Identify which cell holds the provided text, then report its (X, Y) central coordinate. 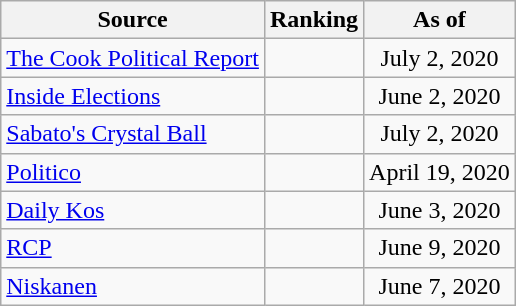
June 9, 2020 (440, 248)
As of (440, 20)
June 7, 2020 (440, 286)
Politico (133, 172)
Niskanen (133, 286)
Source (133, 20)
Daily Kos (133, 210)
Ranking (314, 20)
Inside Elections (133, 96)
RCP (133, 248)
The Cook Political Report (133, 58)
June 2, 2020 (440, 96)
Sabato's Crystal Ball (133, 134)
April 19, 2020 (440, 172)
June 3, 2020 (440, 210)
